Return (x, y) of the center of cell containing provided text 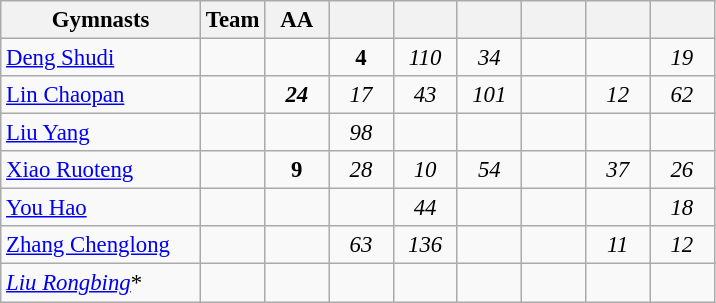
34 (489, 58)
28 (361, 170)
24 (297, 95)
Liu Yang (101, 133)
Zhang Chenglong (101, 245)
Xiao Ruoteng (101, 170)
Gymnasts (101, 20)
54 (489, 170)
44 (425, 208)
11 (618, 245)
Deng Shudi (101, 58)
Lin Chaopan (101, 95)
136 (425, 245)
9 (297, 170)
62 (682, 95)
4 (361, 58)
17 (361, 95)
98 (361, 133)
Team (232, 20)
43 (425, 95)
18 (682, 208)
101 (489, 95)
10 (425, 170)
You Hao (101, 208)
AA (297, 20)
Liu Rongbing* (101, 283)
26 (682, 170)
19 (682, 58)
110 (425, 58)
37 (618, 170)
63 (361, 245)
